Search for the cell housing the specified text and yield its [X, Y] center coordinate. 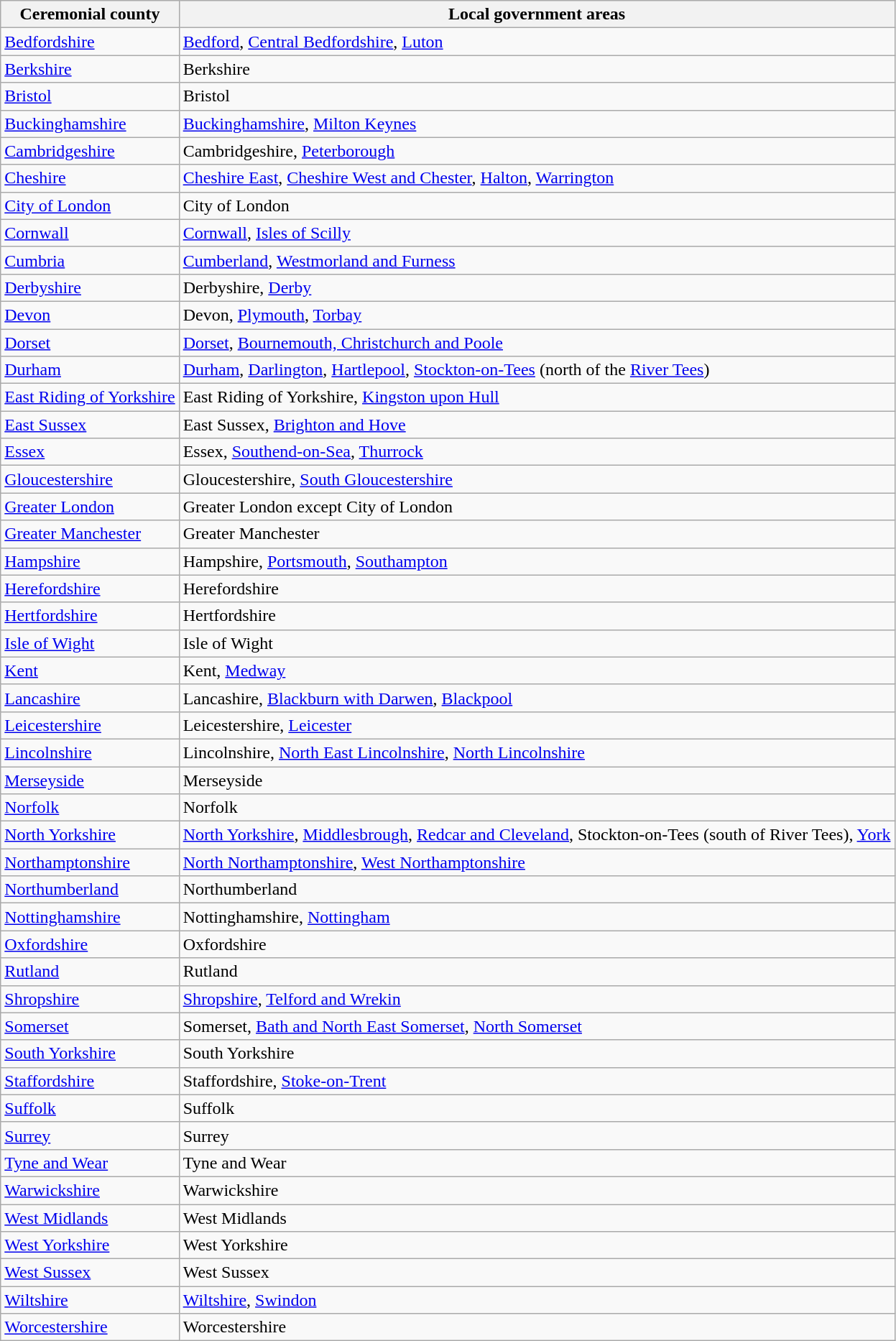
Cambridgeshire, Peterborough [537, 151]
East Sussex [90, 425]
Cornwall [90, 233]
Northamptonshire [90, 862]
Cumbria [90, 260]
East Sussex, Brighton and Hove [537, 425]
Cheshire [90, 178]
Kent [90, 670]
Buckinghamshire [90, 124]
Lincolnshire, North East Lincolnshire, North Lincolnshire [537, 752]
Nottinghamshire, Nottingham [537, 917]
Devon [90, 315]
Shropshire, Telford and Wrekin [537, 999]
Leicestershire, Leicester [537, 725]
Dorset, Bournemouth, Christchurch and Poole [537, 343]
Bedford, Central Bedfordshire, Luton [537, 42]
East Riding of Yorkshire [90, 397]
Cornwall, Isles of Scilly [537, 233]
Lancashire, Blackburn with Darwen, Blackpool [537, 698]
Shropshire [90, 999]
Cheshire East, Cheshire West and Chester, Halton, Warrington [537, 178]
Lincolnshire [90, 752]
North Northamptonshire, West Northamptonshire [537, 862]
Hampshire [90, 561]
Greater London except City of London [537, 507]
Wiltshire [90, 1300]
Gloucestershire, South Gloucestershire [537, 479]
Buckinghamshire, Milton Keynes [537, 124]
Durham [90, 370]
Bedfordshire [90, 42]
Leicestershire [90, 725]
Greater London [90, 507]
Staffordshire, Stoke-on-Trent [537, 1081]
North Yorkshire, Middlesbrough, Redcar and Cleveland, Stockton-on-Tees (south of River Tees), York [537, 835]
Cambridgeshire [90, 151]
Gloucestershire [90, 479]
Derbyshire, Derby [537, 287]
Somerset, Bath and North East Somerset, North Somerset [537, 1026]
Local government areas [537, 14]
Cumberland, Westmorland and Furness [537, 260]
Kent, Medway [537, 670]
Lancashire [90, 698]
Essex [90, 452]
Ceremonial county [90, 14]
Essex, Southend-on-Sea, Thurrock [537, 452]
Wiltshire, Swindon [537, 1300]
Hampshire, Portsmouth, Southampton [537, 561]
East Riding of Yorkshire, Kingston upon Hull [537, 397]
Devon, Plymouth, Torbay [537, 315]
North Yorkshire [90, 835]
Derbyshire [90, 287]
Nottinghamshire [90, 917]
Staffordshire [90, 1081]
Somerset [90, 1026]
Durham, Darlington, Hartlepool, Stockton-on-Tees (north of the River Tees) [537, 370]
Dorset [90, 343]
